Locate the cell with the specified text and output its (X, Y) center coordinate. 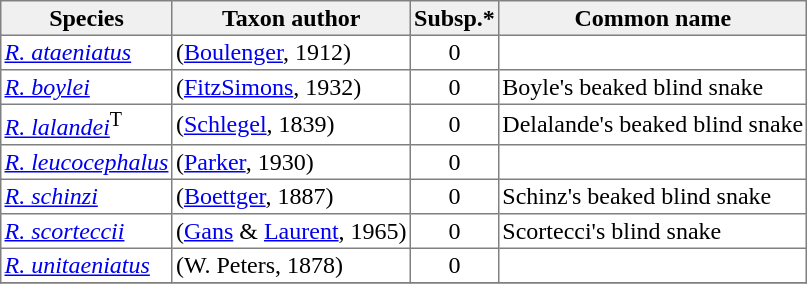
Common name (653, 18)
R. schinzi (86, 197)
R. scorteccii (86, 231)
Schinz's beaked blind snake (653, 197)
(Gans & Laurent, 1965) (291, 231)
R. unitaeniatus (86, 266)
R. ataeniatus (86, 52)
(FitzSimons, 1932) (291, 87)
Scortecci's blind snake (653, 231)
R. leucocephalus (86, 162)
(Boulenger, 1912) (291, 52)
R. lalandeiT (86, 124)
Species (86, 18)
Taxon author (291, 18)
Subsp.* (454, 18)
Delalande's beaked blind snake (653, 124)
R. boylei (86, 87)
(Schlegel, 1839) (291, 124)
(Parker, 1930) (291, 162)
(W. Peters, 1878) (291, 266)
Boyle's beaked blind snake (653, 87)
(Boettger, 1887) (291, 197)
